Return [X, Y] of the center of cell containing provided text 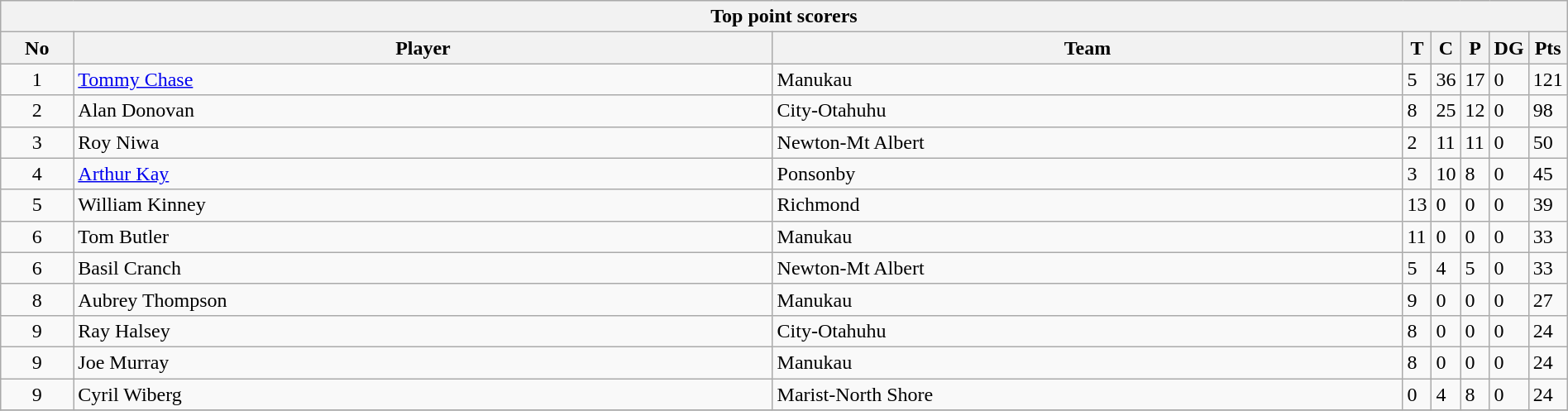
13 [1417, 205]
Tom Butler [423, 237]
12 [1475, 111]
121 [1548, 79]
William Kinney [423, 205]
10 [1446, 174]
Player [423, 48]
Richmond [1088, 205]
Ray Halsey [423, 331]
Ponsonby [1088, 174]
Arthur Kay [423, 174]
Roy Niwa [423, 142]
Top point scorers [784, 17]
Basil Cranch [423, 268]
98 [1548, 111]
36 [1446, 79]
Team [1088, 48]
45 [1548, 174]
1 [37, 79]
P [1475, 48]
Joe Murray [423, 362]
Tommy Chase [423, 79]
25 [1446, 111]
C [1446, 48]
Aubrey Thompson [423, 299]
No [37, 48]
17 [1475, 79]
Marist-North Shore [1088, 394]
50 [1548, 142]
39 [1548, 205]
T [1417, 48]
DG [1508, 48]
Cyril Wiberg [423, 394]
Alan Donovan [423, 111]
27 [1548, 299]
Pts [1548, 48]
